Capture the cell that displays the provided text and extract its [x, y] central coordinate. 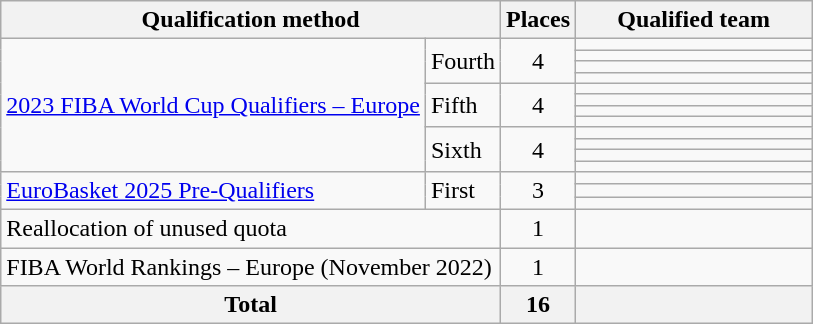
Places [538, 20]
Fourth [462, 61]
FIBA World Rankings – Europe (November 2022) [251, 267]
EuroBasket 2025 Pre-Qualifiers [214, 191]
First [462, 191]
Fifth [462, 105]
Reallocation of unused quota [251, 229]
3 [538, 191]
16 [538, 305]
Total [251, 305]
Qualification method [251, 20]
Qualified team [694, 20]
Sixth [462, 149]
2023 FIBA World Cup Qualifiers – Europe [214, 106]
